Provide the (X, Y) coordinate of the cell's center where the given text is located.  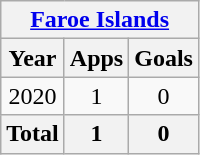
Faroe Islands (100, 20)
Goals (164, 58)
Year (33, 58)
2020 (33, 96)
Apps (96, 58)
Total (33, 134)
